Provide the (x, y) coordinate of the cell's center where the given text is located.  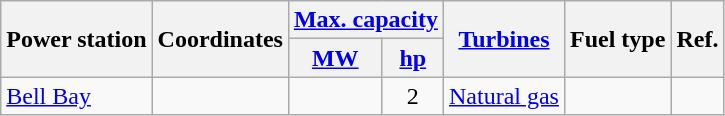
Natural gas (504, 96)
Power station (76, 39)
hp (412, 58)
Bell Bay (76, 96)
MW (335, 58)
Max. capacity (366, 20)
Coordinates (220, 39)
Ref. (698, 39)
Fuel type (617, 39)
Turbines (504, 39)
2 (412, 96)
